Locate the cell with the specified text and output its (X, Y) center coordinate. 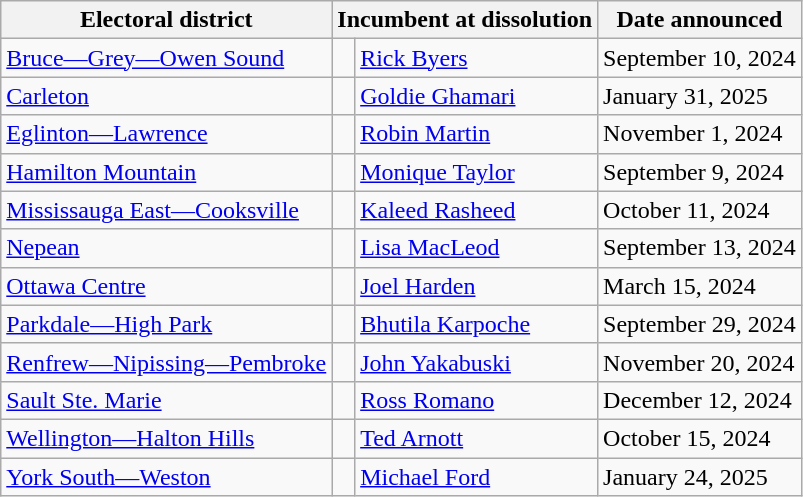
Joel Harden (476, 286)
Renfrew—Nipissing—Pembroke (166, 362)
Carleton (166, 96)
March 15, 2024 (700, 286)
Bruce—Grey—Owen Sound (166, 58)
Parkdale—High Park (166, 324)
September 9, 2024 (700, 172)
January 31, 2025 (700, 96)
September 29, 2024 (700, 324)
January 24, 2025 (700, 477)
September 13, 2024 (700, 248)
Goldie Ghamari (476, 96)
October 11, 2024 (700, 210)
November 20, 2024 (700, 362)
Bhutila Karpoche (476, 324)
Mississauga East—Cooksville (166, 210)
Date announced (700, 20)
November 1, 2024 (700, 134)
Michael Ford (476, 477)
Wellington—Halton Hills (166, 438)
December 12, 2024 (700, 400)
Robin Martin (476, 134)
Ross Romano (476, 400)
Sault Ste. Marie (166, 400)
Ottawa Centre (166, 286)
Kaleed Rasheed (476, 210)
John Yakabuski (476, 362)
Nepean (166, 248)
September 10, 2024 (700, 58)
Lisa MacLeod (476, 248)
Eglinton—Lawrence (166, 134)
York South—Weston (166, 477)
October 15, 2024 (700, 438)
Hamilton Mountain (166, 172)
Monique Taylor (476, 172)
Incumbent at dissolution (465, 20)
Rick Byers (476, 58)
Electoral district (166, 20)
Ted Arnott (476, 438)
